Determine the [x, y] coordinate at the center of the cell enclosing the given text.  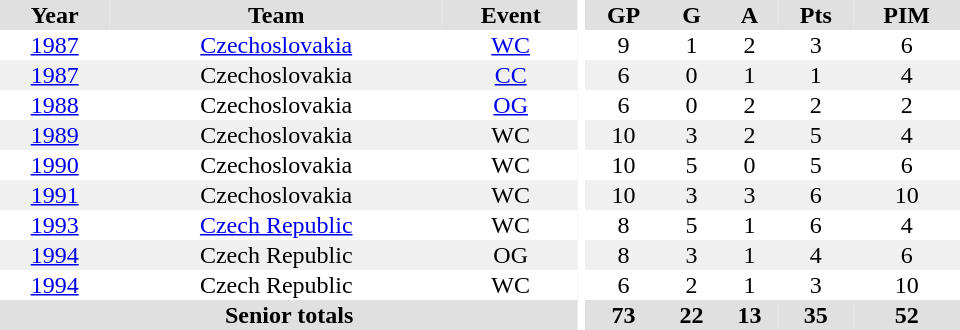
G [692, 15]
PIM [906, 15]
1989 [54, 135]
35 [816, 315]
22 [692, 315]
Team [276, 15]
52 [906, 315]
1991 [54, 195]
Year [54, 15]
1988 [54, 105]
13 [749, 315]
Pts [816, 15]
CC [510, 75]
A [749, 15]
GP [624, 15]
Senior totals [289, 315]
1990 [54, 165]
Event [510, 15]
1993 [54, 225]
73 [624, 315]
9 [624, 45]
